Capture the cell that displays the provided text and extract its [X, Y] central coordinate. 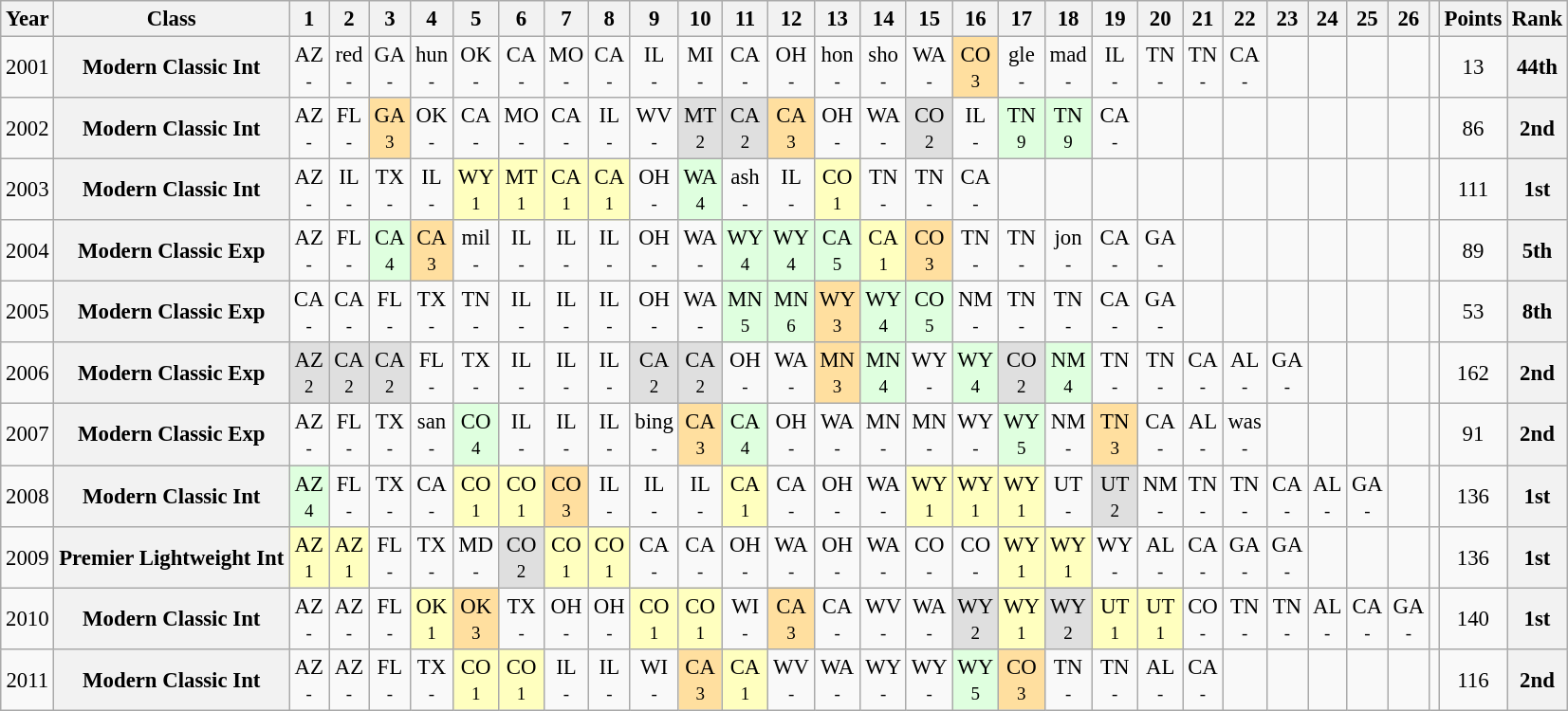
Year [28, 19]
2009 [28, 557]
111 [1472, 190]
22 [1245, 19]
2011 [28, 679]
19 [1116, 19]
26 [1409, 19]
MD- [476, 557]
was- [1245, 434]
2004 [28, 250]
25 [1368, 19]
MN6 [791, 313]
5 [476, 19]
20 [1161, 19]
gle- [1023, 68]
Class [172, 19]
2 [349, 19]
2010 [28, 618]
hon- [837, 68]
CO4 [476, 434]
hun- [433, 68]
1 [309, 19]
bing- [655, 434]
2001 [28, 68]
2007 [28, 434]
MN4 [884, 374]
MN5 [746, 313]
16 [975, 19]
21 [1203, 19]
89 [1472, 250]
UT2 [1116, 497]
5th [1538, 250]
2006 [28, 374]
UT- [1068, 497]
NM4 [1068, 374]
8th [1538, 313]
7 [565, 19]
san- [433, 434]
8 [610, 19]
AZ4 [309, 497]
2003 [28, 190]
86 [1472, 129]
140 [1472, 618]
6 [522, 19]
91 [1472, 434]
AZ2 [309, 374]
CA5 [837, 250]
23 [1287, 19]
OK1 [433, 618]
10 [700, 19]
2002 [28, 129]
red- [349, 68]
mad- [1068, 68]
15 [930, 19]
ash- [746, 190]
WY3 [837, 313]
WA4 [700, 190]
3 [390, 19]
14 [884, 19]
MT1 [522, 190]
2008 [28, 497]
Premier Lightweight Int [172, 557]
2005 [28, 313]
4 [433, 19]
jon- [1068, 250]
11 [746, 19]
Rank [1538, 19]
OK3 [476, 618]
MN3 [837, 374]
53 [1472, 313]
162 [1472, 374]
24 [1328, 19]
9 [655, 19]
CO5 [930, 313]
mil- [476, 250]
GA3 [390, 129]
TN3 [1116, 434]
17 [1023, 19]
12 [791, 19]
MI- [700, 68]
MT2 [700, 129]
44th [1538, 68]
18 [1068, 19]
116 [1472, 679]
sho- [884, 68]
Points [1472, 19]
